Provide the [X, Y] coordinate of the cell's center where the given text is located.  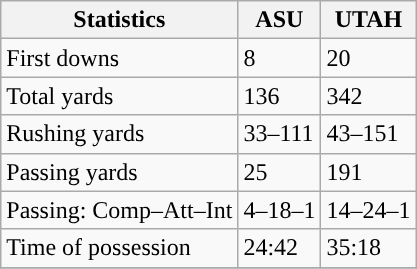
191 [368, 172]
8 [280, 58]
First downs [120, 58]
4–18–1 [280, 210]
Statistics [120, 20]
Passing: Comp–Att–Int [120, 210]
136 [280, 96]
20 [368, 58]
Rushing yards [120, 134]
33–111 [280, 134]
14–24–1 [368, 210]
25 [280, 172]
43–151 [368, 134]
24:42 [280, 248]
UTAH [368, 20]
35:18 [368, 248]
ASU [280, 20]
Time of possession [120, 248]
342 [368, 96]
Passing yards [120, 172]
Total yards [120, 96]
